Output the (X, Y) coordinate of the center of the cell containing the given text.  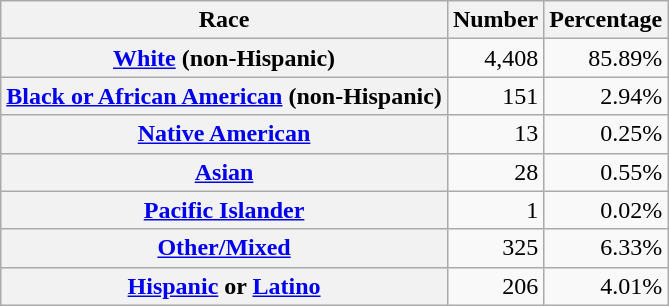
Number (495, 20)
0.55% (606, 172)
White (non-Hispanic) (224, 58)
2.94% (606, 96)
4,408 (495, 58)
Black or African American (non-Hispanic) (224, 96)
Native American (224, 134)
28 (495, 172)
206 (495, 286)
151 (495, 96)
Race (224, 20)
Hispanic or Latino (224, 286)
Other/Mixed (224, 248)
4.01% (606, 286)
13 (495, 134)
6.33% (606, 248)
Percentage (606, 20)
Pacific Islander (224, 210)
0.02% (606, 210)
1 (495, 210)
325 (495, 248)
Asian (224, 172)
0.25% (606, 134)
85.89% (606, 58)
